For the text-containing cell, return its midpoint in [x, y] coordinate format. 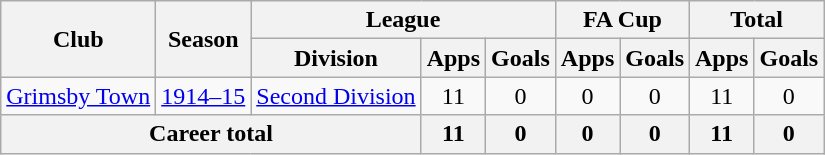
1914–15 [204, 96]
Career total [211, 134]
Club [78, 39]
League [404, 20]
Grimsby Town [78, 96]
FA Cup [622, 20]
Total [757, 20]
Second Division [336, 96]
Season [204, 39]
Division [336, 58]
